Scan for the cell matching the given text and deliver its [x, y] coordinate at center. 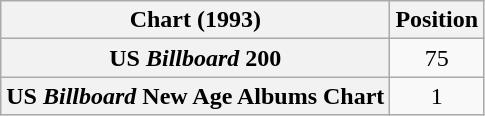
US Billboard New Age Albums Chart [196, 96]
75 [437, 58]
Position [437, 20]
Chart (1993) [196, 20]
1 [437, 96]
US Billboard 200 [196, 58]
